Determine the [x, y] coordinate at the center of the cell enclosing the given text.  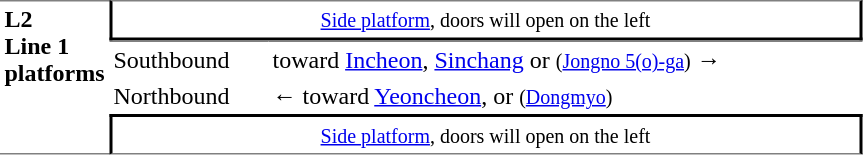
toward Incheon, Sinchang or (Jongno 5(o)-ga) → [565, 59]
← toward Yeoncheon, or (Dongmyo) [565, 96]
Northbound [188, 96]
Southbound [188, 59]
L2Line 1 platforms [54, 77]
